Search for the cell housing the specified text and yield its [x, y] center coordinate. 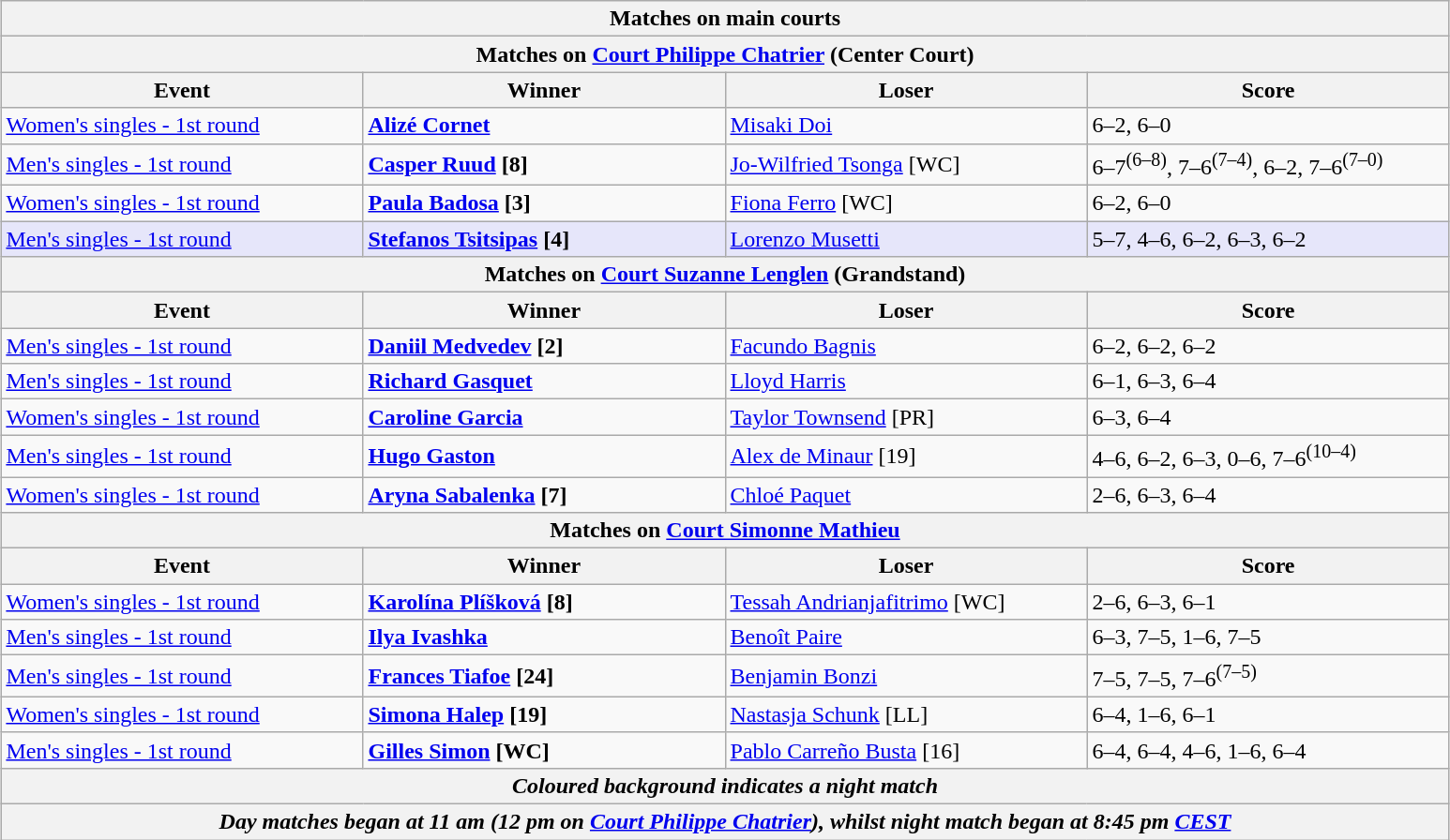
Chloé Paquet [906, 495]
Lloyd Harris [906, 382]
Benoît Paire [906, 637]
Matches on Court Suzanne Lenglen (Grandstand) [725, 275]
Nastasja Schunk [LL] [906, 714]
Simona Halep [19] [544, 714]
Daniil Medvedev [2] [544, 346]
Day matches began at 11 am (12 pm on Court Philippe Chatrier), whilst night match began at 8:45 pm CEST [725, 822]
5–7, 4–6, 6–2, 6–3, 6–2 [1268, 239]
Pablo Carreño Busta [16] [906, 750]
6–1, 6–3, 6–4 [1268, 382]
Coloured background indicates a night match [725, 787]
6–4, 1–6, 6–1 [1268, 714]
Richard Gasquet [544, 382]
Taylor Townsend [PR] [906, 417]
Lorenzo Musetti [906, 239]
Alizé Cornet [544, 126]
Frances Tiafoe [24] [544, 677]
Matches on Court Simonne Mathieu [725, 531]
6–3, 7–5, 1–6, 7–5 [1268, 637]
Benjamin Bonzi [906, 677]
6–2, 6–2, 6–2 [1268, 346]
7–5, 7–5, 7–6(7–5) [1268, 677]
Alex de Minaur [19] [906, 456]
Facundo Bagnis [906, 346]
Aryna Sabalenka [7] [544, 495]
Hugo Gaston [544, 456]
Matches on Court Philippe Chatrier (Center Court) [725, 54]
Stefanos Tsitsipas [4] [544, 239]
Fiona Ferro [WC] [906, 203]
Casper Ruud [8] [544, 165]
Gilles Simon [WC] [544, 750]
Karolína Plíšková [8] [544, 602]
6–3, 6–4 [1268, 417]
Ilya Ivashka [544, 637]
Tessah Andrianjafitrimo [WC] [906, 602]
2–6, 6–3, 6–4 [1268, 495]
Jo-Wilfried Tsonga [WC] [906, 165]
6–7(6–8), 7–6(7–4), 6–2, 7–6(7–0) [1268, 165]
Misaki Doi [906, 126]
2–6, 6–3, 6–1 [1268, 602]
4–6, 6–2, 6–3, 0–6, 7–6(10–4) [1268, 456]
Caroline Garcia [544, 417]
Matches on main courts [725, 19]
Paula Badosa [3] [544, 203]
6–4, 6–4, 4–6, 1–6, 6–4 [1268, 750]
